Output the [x, y] coordinate of the center of the cell containing the given text.  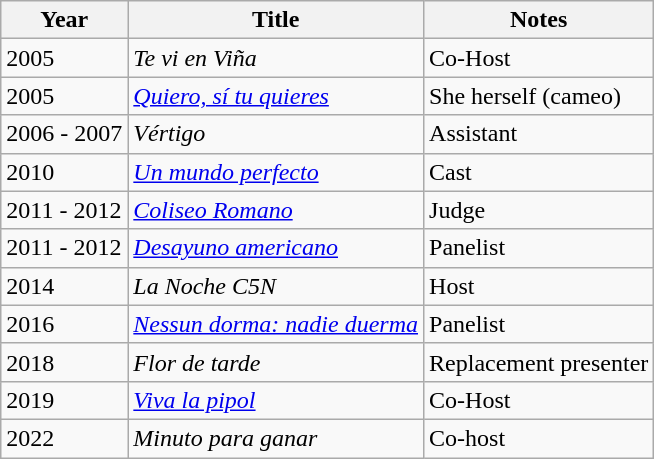
Notes [539, 20]
2006 - 2007 [64, 134]
La Noche C5N [276, 286]
Assistant [539, 134]
2016 [64, 324]
Viva la pipol [276, 400]
Judge [539, 210]
Vértigo [276, 134]
Quiero, sí tu quieres [276, 96]
Title [276, 20]
2014 [64, 286]
Year [64, 20]
Te vi en Viña [276, 58]
Host [539, 286]
2018 [64, 362]
Minuto para ganar [276, 438]
2022 [64, 438]
Un mundo perfecto [276, 172]
Coliseo Romano [276, 210]
2010 [64, 172]
Flor de tarde [276, 362]
Cast [539, 172]
2019 [64, 400]
She herself (cameo) [539, 96]
Replacement presenter [539, 362]
Co-host [539, 438]
Desayuno americano [276, 248]
Nessun dorma: nadie duerma [276, 324]
